Search for the cell housing the specified text and yield its (x, y) center coordinate. 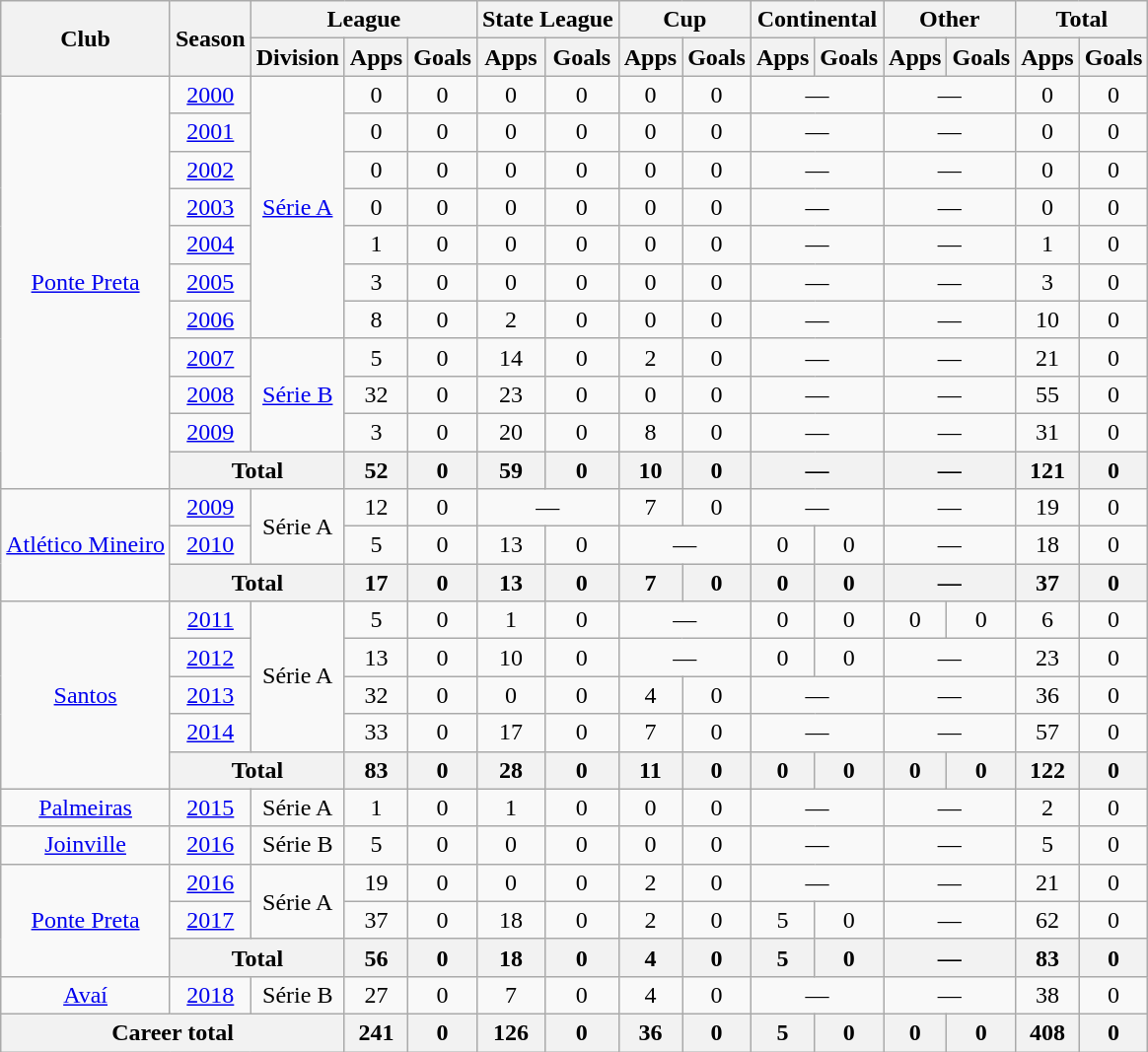
38 (1047, 995)
122 (1047, 770)
2015 (210, 807)
League (363, 20)
2005 (210, 282)
126 (511, 1032)
27 (376, 995)
57 (1047, 733)
Joinville (86, 845)
14 (511, 357)
33 (376, 733)
241 (376, 1032)
State League (547, 20)
2002 (210, 170)
52 (376, 470)
Club (86, 38)
Avaí (86, 995)
2006 (210, 319)
2017 (210, 920)
Season (210, 38)
408 (1047, 1032)
2004 (210, 245)
2007 (210, 357)
56 (376, 957)
31 (1047, 432)
121 (1047, 470)
2018 (210, 995)
28 (511, 770)
2003 (210, 207)
59 (511, 470)
Cup (684, 20)
Palmeiras (86, 807)
12 (376, 508)
Continental (817, 20)
2014 (210, 733)
2011 (210, 620)
Santos (86, 695)
2010 (210, 545)
2013 (210, 695)
11 (650, 770)
20 (511, 432)
55 (1047, 394)
Career total (174, 1032)
6 (1047, 620)
Atlético Mineiro (86, 545)
Division (298, 57)
Other (950, 20)
2012 (210, 658)
2001 (210, 132)
62 (1047, 920)
2000 (210, 95)
2008 (210, 394)
